Scan for the cell matching the given text and deliver its (X, Y) coordinate at center. 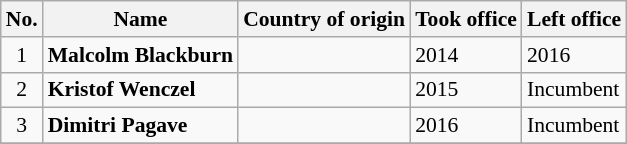
1 (22, 55)
2015 (466, 90)
Name (140, 19)
3 (22, 126)
Malcolm Blackburn (140, 55)
Kristof Wenczel (140, 90)
Left office (574, 19)
No. (22, 19)
Took office (466, 19)
2 (22, 90)
2014 (466, 55)
Dimitri Pagave (140, 126)
Country of origin (324, 19)
